Extract the [x, y] coordinate from the center of the cell holding the provided text.  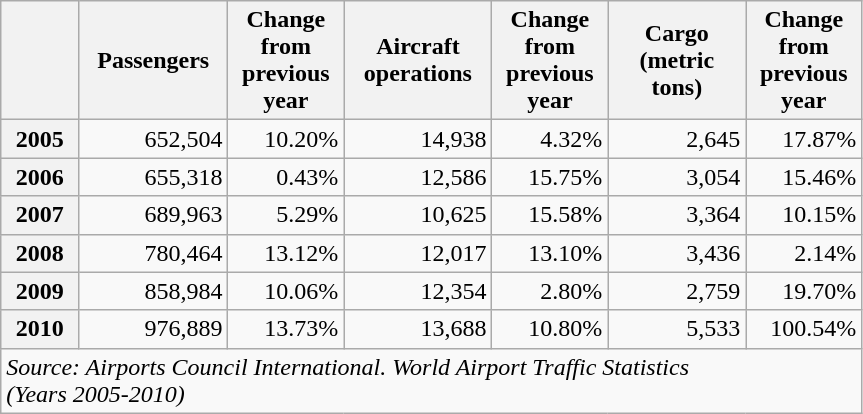
976,889 [154, 329]
780,464 [154, 253]
100.54% [804, 329]
689,963 [154, 215]
2,645 [677, 139]
13.12% [286, 253]
Aircraft operations [418, 60]
10.06% [286, 291]
15.46% [804, 177]
2008 [40, 253]
15.75% [550, 177]
12,586 [418, 177]
10.15% [804, 215]
858,984 [154, 291]
14,938 [418, 139]
3,054 [677, 177]
12,354 [418, 291]
13.73% [286, 329]
2010 [40, 329]
13,688 [418, 329]
2009 [40, 291]
2.14% [804, 253]
5.29% [286, 215]
10,625 [418, 215]
2007 [40, 215]
10.20% [286, 139]
2.80% [550, 291]
3,436 [677, 253]
4.32% [550, 139]
Cargo(metric tons) [677, 60]
Passengers [154, 60]
13.10% [550, 253]
2006 [40, 177]
Source: Airports Council International. World Airport Traffic Statistics(Years 2005-2010) [432, 380]
0.43% [286, 177]
2,759 [677, 291]
15.58% [550, 215]
12,017 [418, 253]
5,533 [677, 329]
655,318 [154, 177]
3,364 [677, 215]
10.80% [550, 329]
2005 [40, 139]
19.70% [804, 291]
17.87% [804, 139]
652,504 [154, 139]
